Return (x, y) of the center of cell containing provided text 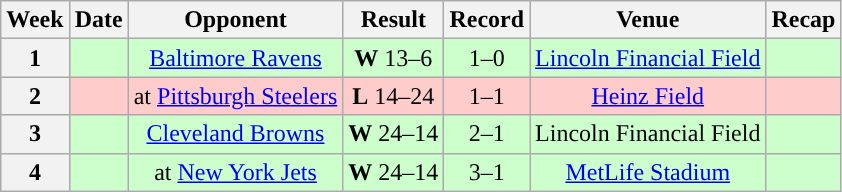
Heinz Field (648, 96)
1–0 (487, 58)
Result (394, 20)
Date (98, 20)
at Pittsburgh Steelers (236, 96)
Opponent (236, 20)
2 (35, 96)
Week (35, 20)
L 14–24 (394, 96)
Venue (648, 20)
3–1 (487, 172)
Baltimore Ravens (236, 58)
Recap (804, 20)
MetLife Stadium (648, 172)
2–1 (487, 134)
3 (35, 134)
at New York Jets (236, 172)
1 (35, 58)
1–1 (487, 96)
W 13–6 (394, 58)
4 (35, 172)
Record (487, 20)
Cleveland Browns (236, 134)
